Locate the cell with the specified text and output its (x, y) center coordinate. 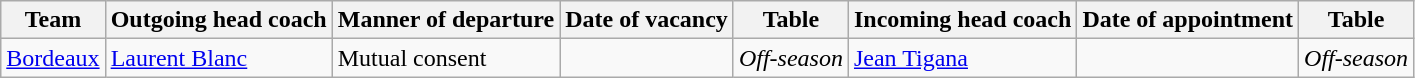
Bordeaux (53, 58)
Date of appointment (1188, 20)
Outgoing head coach (218, 20)
Jean Tigana (962, 58)
Team (53, 20)
Incoming head coach (962, 20)
Date of vacancy (647, 20)
Mutual consent (446, 58)
Manner of departure (446, 20)
Laurent Blanc (218, 58)
